Identify which cell holds the provided text, then report its (X, Y) central coordinate. 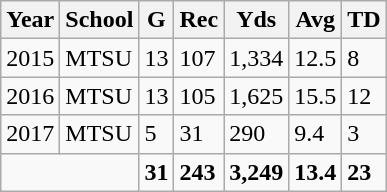
13.4 (316, 172)
243 (199, 172)
15.5 (316, 96)
Rec (199, 20)
23 (364, 172)
2016 (30, 96)
3,249 (256, 172)
Yds (256, 20)
G (156, 20)
1,625 (256, 96)
5 (156, 134)
9.4 (316, 134)
107 (199, 58)
Avg (316, 20)
2017 (30, 134)
TD (364, 20)
12.5 (316, 58)
3 (364, 134)
105 (199, 96)
Year (30, 20)
8 (364, 58)
290 (256, 134)
1,334 (256, 58)
School (100, 20)
2015 (30, 58)
12 (364, 96)
